Pinpoint the cell where the given text exists, returning its (X, Y) midpoint coordinate. 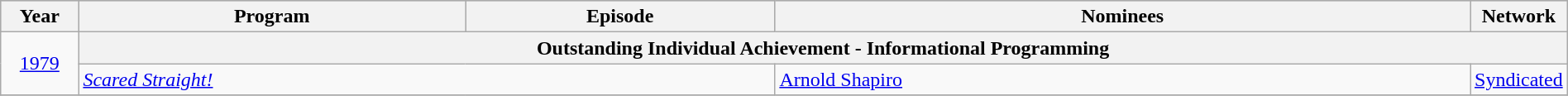
Nominees (1123, 17)
Outstanding Individual Achievement - Informational Programming (823, 48)
Syndicated (1519, 79)
Program (272, 17)
1979 (40, 64)
Episode (620, 17)
Network (1519, 17)
Arnold Shapiro (1123, 79)
Scared Straight! (427, 79)
Year (40, 17)
